For the text-containing cell, return its midpoint in [X, Y] coordinate format. 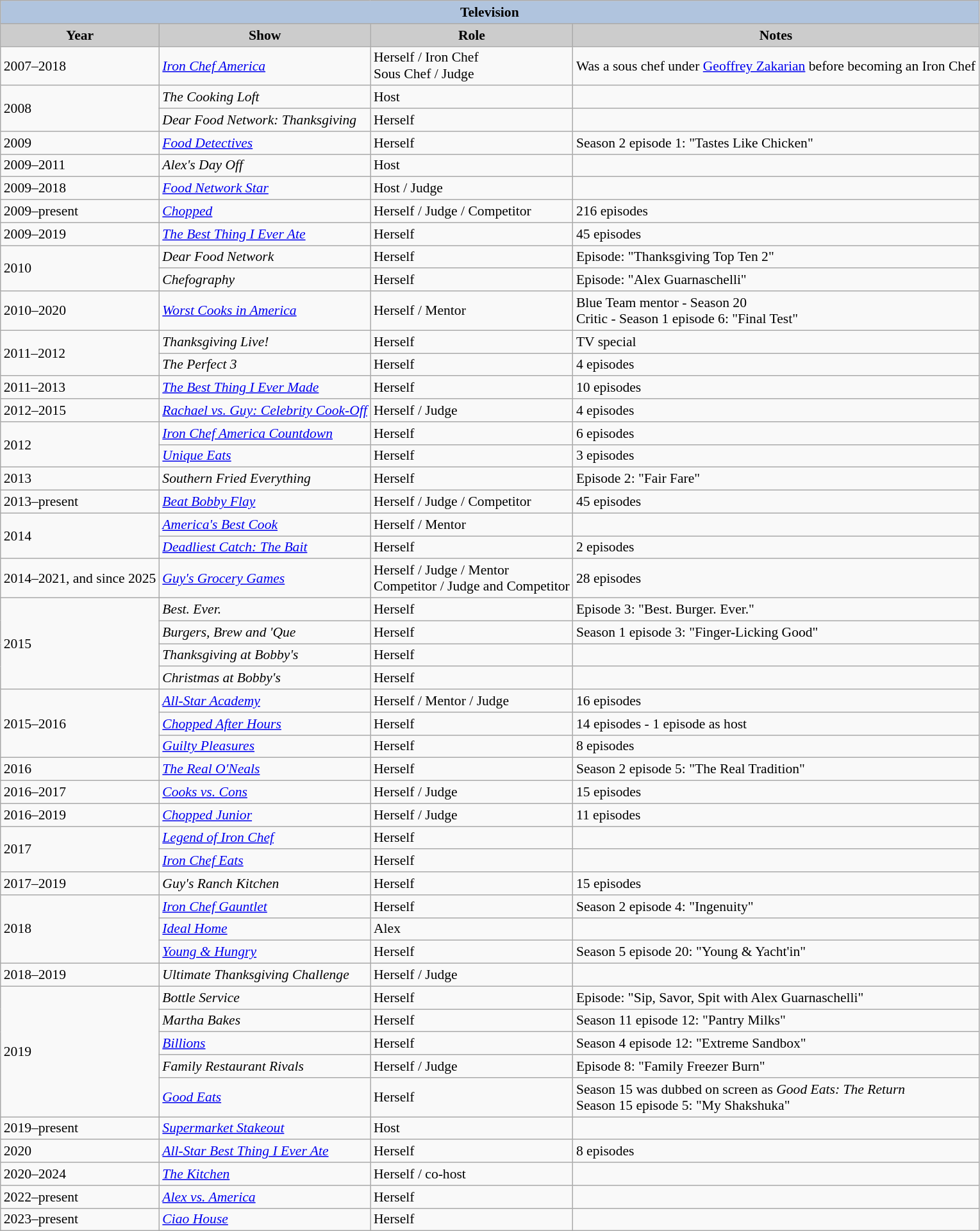
Iron Chef Gauntlet [265, 907]
Good Eats [265, 1098]
2019 [80, 1051]
Iron Chef America [265, 65]
2015 [80, 644]
Season 5 episode 20: "Young & Yacht'in" [776, 952]
Episode: "Alex Guarnaschelli" [776, 280]
Year [80, 35]
The Cooking Loft [265, 97]
Guy's Grocery Games [265, 578]
Guilty Pleasures [265, 746]
28 episodes [776, 578]
Martha Bakes [265, 1021]
TV special [776, 342]
2012 [80, 445]
The Kitchen [265, 1174]
2017–2019 [80, 883]
Legend of Iron Chef [265, 838]
All-Star Best Thing I Ever Ate [265, 1151]
2016–2019 [80, 815]
Herself / Judge / Mentor Competitor / Judge and Competitor [472, 578]
Alex vs. America [265, 1197]
Show [265, 35]
Host / Judge [472, 188]
Episode 8: "Family Freezer Burn" [776, 1066]
11 episodes [776, 815]
Was a sous chef under Geoffrey Zakarian before becoming an Iron Chef [776, 65]
Young & Hungry [265, 952]
Cooks vs. Cons [265, 792]
2020 [80, 1151]
Television [490, 12]
Herself / co-host [472, 1174]
Episode: "Sip, Savor, Spit with Alex Guarnaschelli" [776, 998]
All-Star Academy [265, 701]
Ideal Home [265, 929]
America's Best Cook [265, 524]
Dear Food Network: Thanksgiving [265, 120]
Season 2 episode 5: "The Real Tradition" [776, 769]
The Best Thing I Ever Ate [265, 234]
Christmas at Bobby's [265, 678]
Alex's Day Off [265, 165]
Iron Chef America Countdown [265, 433]
3 episodes [776, 456]
2016–2017 [80, 792]
Herself / Mentor / Judge [472, 701]
6 episodes [776, 433]
Season 2 episode 1: "Tastes Like Chicken" [776, 143]
2011–2013 [80, 388]
Food Network Star [265, 188]
16 episodes [776, 701]
10 episodes [776, 388]
Season 15 was dubbed on screen as Good Eats: The Return Season 15 episode 5: "My Shakshuka" [776, 1098]
Deadliest Catch: The Bait [265, 548]
Family Restaurant Rivals [265, 1066]
Guy's Ranch Kitchen [265, 883]
Season 1 episode 3: "Finger-Licking Good" [776, 632]
Supermarket Stakeout [265, 1128]
Alex [472, 929]
The Real O'Neals [265, 769]
Ciao House [265, 1219]
2023–present [80, 1219]
Burgers, Brew and 'Que [265, 632]
Blue Team mentor - Season 20 Critic - Season 1 episode 6: "Final Test" [776, 310]
Iron Chef Eats [265, 861]
Best. Ever. [265, 610]
2016 [80, 769]
Unique Eats [265, 456]
2010 [80, 268]
Role [472, 35]
Season 11 episode 12: "Pantry Milks" [776, 1021]
2017 [80, 849]
Episode 3: "Best. Burger. Ever." [776, 610]
Chefography [265, 280]
Chopped [265, 212]
2010–2020 [80, 310]
2009–2011 [80, 165]
2007–2018 [80, 65]
Episode: "Thanksgiving Top Ten 2" [776, 257]
Dear Food Network [265, 257]
2020–2024 [80, 1174]
2013–present [80, 502]
2009–present [80, 212]
Ultimate Thanksgiving Challenge [265, 975]
2018 [80, 930]
Season 4 episode 12: "Extreme Sandbox" [776, 1044]
2011–2012 [80, 353]
Chopped Junior [265, 815]
Bottle Service [265, 998]
2022–present [80, 1197]
Beat Bobby Flay [265, 502]
Food Detectives [265, 143]
Rachael vs. Guy: Celebrity Cook-Off [265, 410]
2019–present [80, 1128]
The Perfect 3 [265, 365]
2012–2015 [80, 410]
Season 2 episode 4: "Ingenuity" [776, 907]
Thanksgiving Live! [265, 342]
Herself / Iron Chef Sous Chef / Judge [472, 65]
2009–2019 [80, 234]
2018–2019 [80, 975]
Billions [265, 1044]
14 episodes - 1 episode as host [776, 724]
2009–2018 [80, 188]
Notes [776, 35]
Chopped After Hours [265, 724]
Episode 2: "Fair Fare" [776, 479]
2 episodes [776, 548]
Thanksgiving at Bobby's [265, 655]
2015–2016 [80, 723]
2009 [80, 143]
2014–2021, and since 2025 [80, 578]
Southern Fried Everything [265, 479]
2008 [80, 109]
The Best Thing I Ever Made [265, 388]
2014 [80, 536]
2013 [80, 479]
216 episodes [776, 212]
Worst Cooks in America [265, 310]
